Pinpoint the cell where the given text exists, returning its (X, Y) midpoint coordinate. 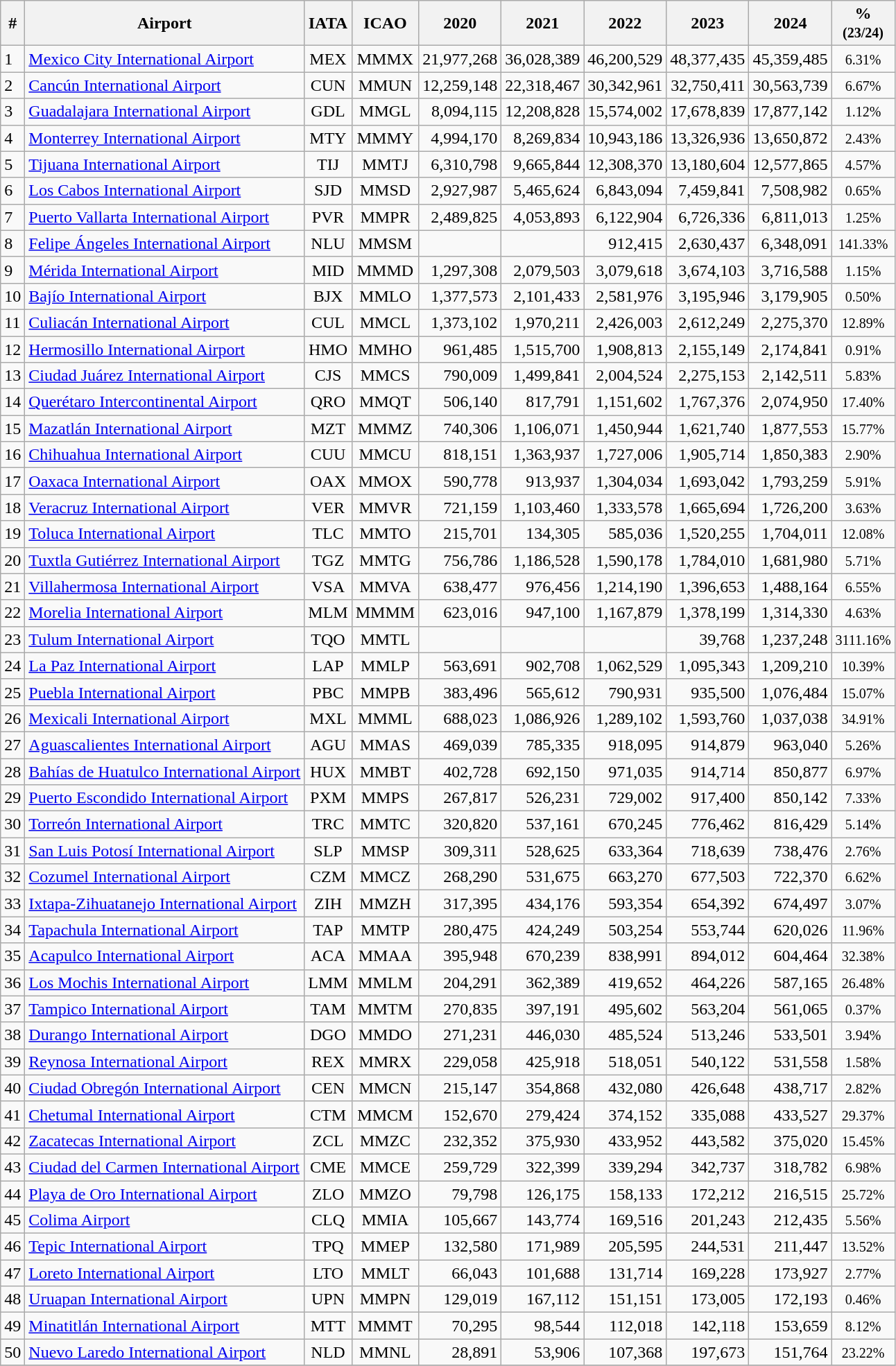
201,243 (707, 1220)
6.55% (863, 587)
620,026 (791, 930)
Colima Airport (165, 1220)
12.08% (863, 534)
914,879 (707, 745)
152,670 (460, 1114)
CUL (328, 322)
1,704,011 (791, 534)
9 (12, 270)
9,665,844 (542, 164)
3.63% (863, 508)
7,508,982 (791, 191)
30,563,739 (791, 85)
26 (12, 718)
1,186,528 (542, 560)
IATA (328, 24)
1.58% (863, 1062)
8 (12, 243)
354,868 (542, 1088)
MMLM (385, 983)
2,142,511 (791, 376)
Hermosillo International Airport (165, 349)
Los Mochis International Airport (165, 983)
317,395 (460, 904)
4.63% (863, 613)
TAP (328, 930)
1,520,255 (707, 534)
MTT (328, 1326)
2024 (791, 24)
1,037,038 (791, 718)
HUX (328, 772)
5,465,624 (542, 191)
MMCM (385, 1114)
PBC (328, 692)
Bajío International Airport (165, 296)
438,717 (791, 1088)
4,053,893 (542, 217)
963,040 (791, 745)
MMTJ (385, 164)
271,231 (460, 1035)
914,714 (707, 772)
46 (12, 1247)
1,726,200 (791, 508)
MMUN (385, 85)
912,415 (626, 243)
Zacatecas International Airport (165, 1141)
397,191 (542, 1009)
513,246 (707, 1035)
565,612 (542, 692)
66,043 (460, 1273)
12,577,865 (791, 164)
105,667 (460, 1220)
1,363,937 (542, 455)
29.37% (863, 1114)
2,275,370 (791, 322)
1,621,740 (707, 429)
1,850,383 (791, 455)
MMTC (385, 824)
MXL (328, 718)
4 (12, 138)
1,727,006 (626, 455)
MMTO (385, 534)
167,112 (542, 1299)
Mexicali International Airport (165, 718)
ZIH (328, 904)
CTM (328, 1114)
395,948 (460, 956)
3.94% (863, 1035)
134,305 (542, 534)
1,784,010 (707, 560)
1,103,460 (542, 508)
22 (12, 613)
VER (328, 508)
5.56% (863, 1220)
2.76% (863, 851)
677,503 (707, 877)
531,558 (791, 1062)
46,200,529 (626, 59)
MMEP (385, 1247)
8,094,115 (460, 112)
29 (12, 798)
563,204 (707, 1009)
MTY (328, 138)
Aguascalientes International Airport (165, 745)
587,165 (791, 983)
740,306 (460, 429)
12.89% (863, 322)
Villahermosa International Airport (165, 587)
961,485 (460, 349)
AGU (328, 745)
10 (12, 296)
44 (12, 1193)
553,744 (707, 930)
131,714 (626, 1273)
375,020 (791, 1141)
3111.16% (863, 639)
36 (12, 983)
267,817 (460, 798)
23.22% (863, 1352)
721,159 (460, 508)
98,544 (542, 1326)
Tuxtla Gutiérrez International Airport (165, 560)
TQO (328, 639)
15.77% (863, 429)
Mérida International Airport (165, 270)
33 (12, 904)
39,768 (707, 639)
Reynosa International Airport (165, 1062)
2,155,149 (707, 349)
MMTP (385, 930)
1,297,308 (460, 270)
638,477 (460, 587)
MMGL (385, 112)
633,364 (626, 851)
894,012 (707, 956)
PVR (328, 217)
464,226 (707, 983)
48,377,435 (707, 59)
902,708 (542, 666)
126,175 (542, 1193)
205,595 (626, 1247)
MMCL (385, 322)
Durango International Airport (165, 1035)
5.71% (863, 560)
1,515,700 (542, 349)
506,140 (460, 402)
0.65% (863, 191)
Acapulco International Airport (165, 956)
MMLT (385, 1273)
Veracruz International Airport (165, 508)
561,065 (791, 1009)
6,726,336 (707, 217)
17,678,839 (707, 112)
318,782 (791, 1167)
MMLO (385, 296)
17.40% (863, 402)
MMQT (385, 402)
36,028,389 (542, 59)
11 (12, 322)
211,447 (791, 1247)
Los Cabos International Airport (165, 191)
10.39% (863, 666)
280,475 (460, 930)
151,151 (626, 1299)
432,080 (626, 1088)
2023 (707, 24)
OAX (328, 481)
604,464 (791, 956)
0.46% (863, 1299)
MMSM (385, 243)
MMMD (385, 270)
1,167,879 (626, 613)
670,245 (626, 824)
1.25% (863, 217)
6.62% (863, 877)
LMM (328, 983)
MEX (328, 59)
6,843,094 (626, 191)
268,290 (460, 877)
13,650,872 (791, 138)
12 (12, 349)
2021 (542, 24)
GDL (328, 112)
15.45% (863, 1141)
5.91% (863, 481)
CZM (328, 877)
1,304,034 (626, 481)
1,377,573 (460, 296)
1,693,042 (707, 481)
1,877,553 (791, 429)
MMSP (385, 851)
663,270 (626, 877)
729,002 (626, 798)
1,373,102 (460, 322)
MMNL (385, 1352)
32 (12, 877)
23 (12, 639)
688,023 (460, 718)
REX (328, 1062)
Puerto Escondido International Airport (165, 798)
362,389 (542, 983)
21 (12, 587)
342,737 (707, 1167)
27 (12, 745)
SLP (328, 851)
212,435 (791, 1220)
5.26% (863, 745)
MMZC (385, 1141)
1,237,248 (791, 639)
2,581,976 (626, 296)
216,515 (791, 1193)
Bahías de Huatulco International Airport (165, 772)
215,701 (460, 534)
1,681,980 (791, 560)
6.31% (863, 59)
320,820 (460, 824)
Cancún International Airport (165, 85)
0.50% (863, 296)
2020 (460, 24)
129,019 (460, 1299)
TPQ (328, 1247)
2,612,249 (707, 322)
173,005 (707, 1299)
30 (12, 824)
1,086,926 (542, 718)
1,314,330 (791, 613)
270,835 (460, 1009)
6.97% (863, 772)
MMLP (385, 666)
6,310,798 (460, 164)
383,496 (460, 692)
12,259,148 (460, 85)
45 (12, 1220)
1,076,484 (791, 692)
CLQ (328, 1220)
32.38% (863, 956)
UPN (328, 1299)
818,151 (460, 455)
654,392 (707, 904)
918,095 (626, 745)
34.91% (863, 718)
132,580 (460, 1247)
38 (12, 1035)
26.48% (863, 983)
49 (12, 1326)
15.07% (863, 692)
244,531 (707, 1247)
18 (12, 508)
3.07% (863, 904)
172,212 (707, 1193)
2.82% (863, 1088)
563,691 (460, 666)
PXM (328, 798)
2.43% (863, 138)
5 (12, 164)
MMCU (385, 455)
2,101,433 (542, 296)
Minatitlán International Airport (165, 1326)
CUU (328, 455)
426,648 (707, 1088)
425,918 (542, 1062)
SJD (328, 191)
MMHO (385, 349)
Querétaro Intercontinental Airport (165, 402)
790,009 (460, 376)
San Luis Potosí International Airport (165, 851)
53,906 (542, 1352)
15 (12, 429)
1,396,653 (707, 587)
623,016 (460, 613)
1,593,760 (707, 718)
28 (12, 772)
375,930 (542, 1141)
309,311 (460, 851)
1,378,199 (707, 613)
446,030 (542, 1035)
7,459,841 (707, 191)
Puerto Vallarta International Airport (165, 217)
28,891 (460, 1352)
817,791 (542, 402)
QRO (328, 402)
1,488,164 (791, 587)
19 (12, 534)
8,269,834 (542, 138)
419,652 (626, 983)
232,352 (460, 1141)
MMVA (385, 587)
6.98% (863, 1167)
MMCS (385, 376)
756,786 (460, 560)
NLU (328, 243)
MMAS (385, 745)
913,937 (542, 481)
MMMX (385, 59)
Monterrey International Airport (165, 138)
13,326,936 (707, 138)
25.72% (863, 1193)
3,674,103 (707, 270)
971,035 (626, 772)
MMMZ (385, 429)
Tapachula International Airport (165, 930)
469,039 (460, 745)
MLM (328, 613)
424,249 (542, 930)
BJX (328, 296)
TAM (328, 1009)
2,426,003 (626, 322)
TLC (328, 534)
MMZO (385, 1193)
204,291 (460, 983)
6,348,091 (791, 243)
ZCL (328, 1141)
107,368 (626, 1352)
Chetumal International Airport (165, 1114)
13.52% (863, 1247)
0.91% (863, 349)
917,400 (707, 798)
45,359,485 (791, 59)
738,476 (791, 851)
1,767,376 (707, 402)
518,051 (626, 1062)
48 (12, 1299)
16 (12, 455)
MZT (328, 429)
3,179,905 (791, 296)
1.15% (863, 270)
37 (12, 1009)
6,122,904 (626, 217)
1,333,578 (626, 508)
Tijuana International Airport (165, 164)
2,174,841 (791, 349)
785,335 (542, 745)
21,977,268 (460, 59)
692,150 (542, 772)
173,927 (791, 1273)
1,450,944 (626, 429)
722,370 (791, 877)
17 (12, 481)
2,004,524 (626, 376)
790,931 (626, 692)
433,527 (791, 1114)
10,943,186 (626, 138)
MMPS (385, 798)
935,500 (707, 692)
6.67% (863, 85)
Torreón International Airport (165, 824)
MMVR (385, 508)
4.57% (863, 164)
22,318,467 (542, 85)
151,764 (791, 1352)
585,036 (626, 534)
Tulum International Airport (165, 639)
1,095,343 (707, 666)
MMCZ (385, 877)
MMSD (385, 191)
Ciudad del Carmen International Airport (165, 1167)
495,602 (626, 1009)
La Paz International Airport (165, 666)
24 (12, 666)
850,142 (791, 798)
Ciudad Juárez International Airport (165, 376)
1,499,841 (542, 376)
335,088 (707, 1114)
485,524 (626, 1035)
MID (328, 270)
169,228 (707, 1273)
142,118 (707, 1326)
718,639 (707, 851)
2 (12, 85)
15,574,002 (626, 112)
674,497 (791, 904)
Tampico International Airport (165, 1009)
526,231 (542, 798)
MMML (385, 718)
776,462 (707, 824)
322,399 (542, 1167)
Nuevo Laredo International Airport (165, 1352)
70,295 (460, 1326)
79,798 (460, 1193)
0.37% (863, 1009)
47 (12, 1273)
CUN (328, 85)
MMPB (385, 692)
MMRX (385, 1062)
4,994,170 (460, 138)
1,151,602 (626, 402)
2,079,503 (542, 270)
HMO (328, 349)
41 (12, 1114)
2022 (626, 24)
MMZH (385, 904)
CJS (328, 376)
2,630,437 (707, 243)
ZLO (328, 1193)
32,750,411 (707, 85)
Ciudad Obregón International Airport (165, 1088)
1,289,102 (626, 718)
MMMT (385, 1326)
2,275,153 (707, 376)
MMDO (385, 1035)
Cozumel International Airport (165, 877)
CME (328, 1167)
14 (12, 402)
101,688 (542, 1273)
MMCN (385, 1088)
Airport (165, 24)
Culiacán International Airport (165, 322)
850,877 (791, 772)
%(23/24) (863, 24)
LAP (328, 666)
1,590,178 (626, 560)
7.33% (863, 798)
ICAO (385, 24)
42 (12, 1141)
Morelia International Airport (165, 613)
172,193 (791, 1299)
229,058 (460, 1062)
1,665,694 (707, 508)
3,195,946 (707, 296)
30,342,961 (626, 85)
976,456 (542, 587)
1,062,529 (626, 666)
39 (12, 1062)
816,429 (791, 824)
838,991 (626, 956)
2,489,825 (460, 217)
259,729 (460, 1167)
7 (12, 217)
3 (12, 112)
MMOX (385, 481)
215,147 (460, 1088)
433,952 (626, 1141)
2.90% (863, 455)
112,018 (626, 1326)
1,214,190 (626, 587)
2,074,950 (791, 402)
Loreto International Airport (165, 1273)
13 (12, 376)
Felipe Ángeles International Airport (165, 243)
MMPN (385, 1299)
43 (12, 1167)
Toluca International Airport (165, 534)
1,209,210 (791, 666)
MMPR (385, 217)
20 (12, 560)
MMTG (385, 560)
34 (12, 930)
LTO (328, 1273)
443,582 (707, 1141)
MMIA (385, 1220)
Mazatlán International Airport (165, 429)
171,989 (542, 1247)
NLD (328, 1352)
279,424 (542, 1114)
Playa de Oro International Airport (165, 1193)
1,970,211 (542, 322)
5.14% (863, 824)
8.12% (863, 1326)
Oaxaca International Airport (165, 481)
1 (12, 59)
2.77% (863, 1273)
503,254 (626, 930)
MMAA (385, 956)
Guadalajara International Airport (165, 112)
540,122 (707, 1062)
40 (12, 1088)
169,516 (626, 1220)
143,774 (542, 1220)
ACA (328, 956)
TRC (328, 824)
50 (12, 1352)
593,354 (626, 904)
197,673 (707, 1352)
6 (12, 191)
MMMM (385, 613)
DGO (328, 1035)
158,133 (626, 1193)
374,152 (626, 1114)
Puebla International Airport (165, 692)
Chihuahua International Airport (165, 455)
1.12% (863, 112)
5.83% (863, 376)
6,811,013 (791, 217)
1,908,813 (626, 349)
Ixtapa-Zihuatanejo International Airport (165, 904)
339,294 (626, 1167)
TIJ (328, 164)
12,208,828 (542, 112)
528,625 (542, 851)
MMTM (385, 1009)
590,778 (460, 481)
1,905,714 (707, 455)
MMMY (385, 138)
2,927,987 (460, 191)
3,079,618 (626, 270)
531,675 (542, 877)
31 (12, 851)
12,308,370 (626, 164)
1,106,071 (542, 429)
17,877,142 (791, 112)
25 (12, 692)
CEN (328, 1088)
402,728 (460, 772)
Tepic International Airport (165, 1247)
13,180,604 (707, 164)
537,161 (542, 824)
1,793,259 (791, 481)
141.33% (863, 243)
TGZ (328, 560)
MMCE (385, 1167)
35 (12, 956)
Mexico City International Airport (165, 59)
533,501 (791, 1035)
MMBT (385, 772)
# (12, 24)
Uruapan International Airport (165, 1299)
947,100 (542, 613)
11.96% (863, 930)
VSA (328, 587)
153,659 (791, 1326)
3,716,588 (791, 270)
434,176 (542, 904)
MMTL (385, 639)
670,239 (542, 956)
